Identify which cell holds the provided text, then report its [X, Y] central coordinate. 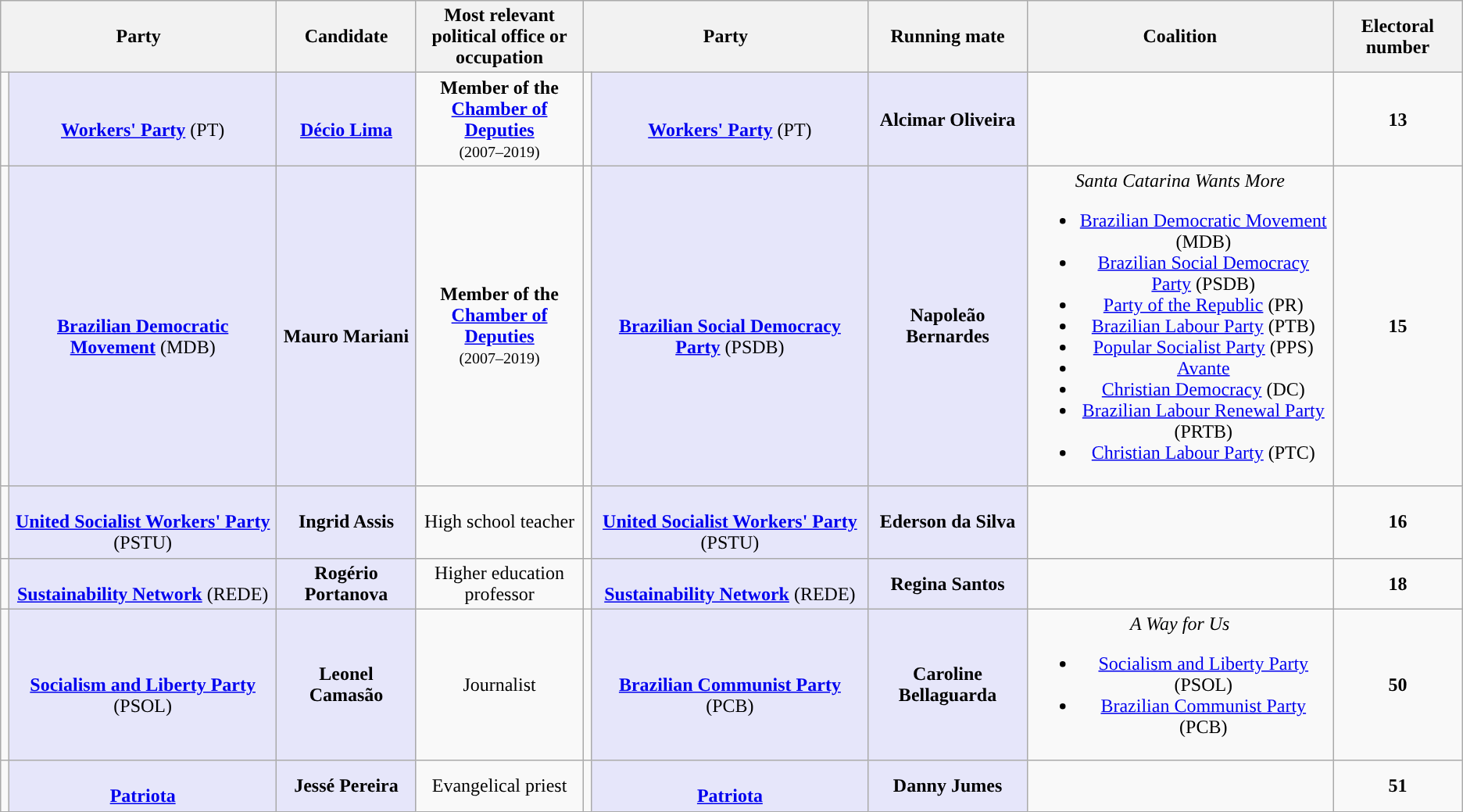
Higher education professor [499, 583]
Brazilian Democratic Movement (MDB) [143, 326]
16 [1398, 522]
18 [1398, 583]
Danny Jumes [947, 786]
Most relevant political office or occupation [499, 37]
Leonel Camasão [347, 685]
A Way for UsSocialism and Liberty Party (PSOL)Brazilian Communist Party (PCB) [1180, 685]
51 [1398, 786]
Coalition [1180, 37]
Alcimar Oliveira [947, 119]
13 [1398, 119]
Décio Lima [347, 119]
Rogério Portanova [347, 583]
Journalist [499, 685]
Evangelical priest [499, 786]
Running mate [947, 37]
Socialism and Liberty Party (PSOL) [143, 685]
Electoral number [1398, 37]
Candidate [347, 37]
Ingrid Assis [347, 522]
Brazilian Social Democracy Party (PSDB) [730, 326]
Napoleão Bernardes [947, 326]
Brazilian Communist Party (PCB) [730, 685]
15 [1398, 326]
Caroline Bellaguarda [947, 685]
High school teacher [499, 522]
Regina Santos [947, 583]
Mauro Mariani [347, 326]
Jessé Pereira [347, 786]
Ederson da Silva [947, 522]
50 [1398, 685]
